Locate the cell with the specified text and output its (x, y) center coordinate. 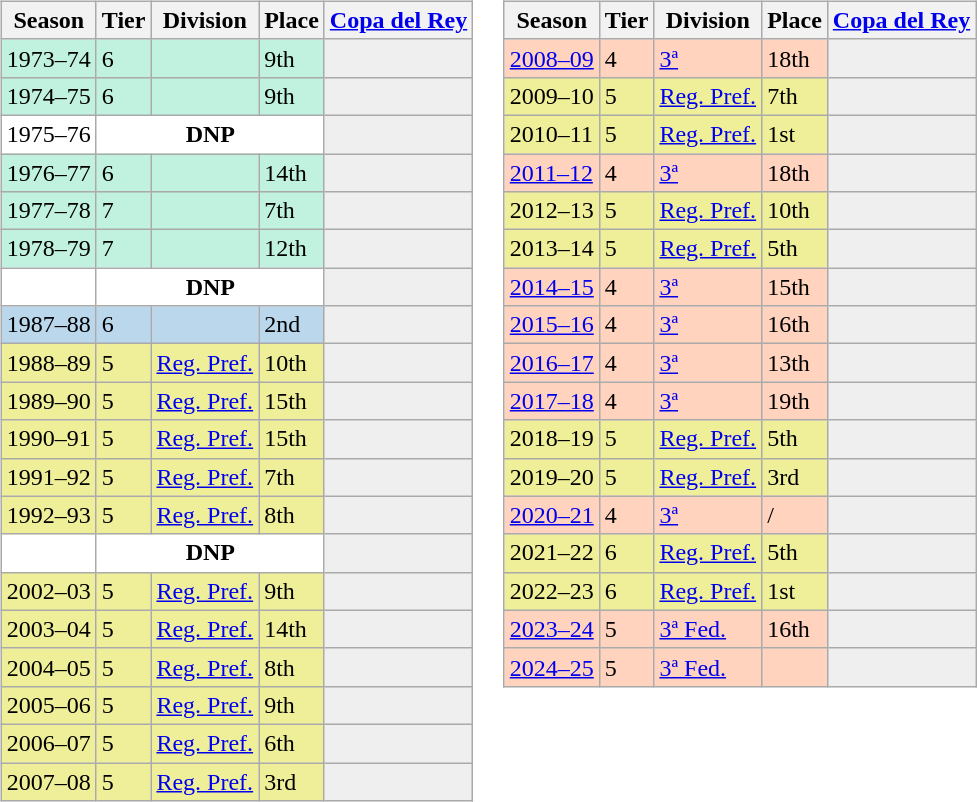
1992–93 (48, 515)
/ (795, 515)
1987–88 (48, 325)
12th (292, 249)
2002–03 (48, 591)
1978–79 (48, 249)
6th (292, 743)
1976–77 (48, 173)
2024–25 (552, 667)
13th (795, 363)
1989–90 (48, 401)
2005–06 (48, 705)
1973–74 (48, 58)
2008–09 (552, 58)
2003–04 (48, 629)
2007–08 (48, 781)
2016–17 (552, 363)
2nd (292, 325)
2006–07 (48, 743)
2013–14 (552, 249)
19th (795, 401)
2021–22 (552, 553)
2020–21 (552, 515)
2022–23 (552, 591)
2009–10 (552, 96)
2012–13 (552, 211)
2011–12 (552, 173)
1991–92 (48, 477)
2018–19 (552, 439)
2014–15 (552, 287)
1977–78 (48, 211)
2019–20 (552, 477)
2017–18 (552, 401)
2023–24 (552, 629)
2010–11 (552, 134)
1988–89 (48, 363)
2004–05 (48, 667)
2015–16 (552, 325)
1974–75 (48, 96)
1975–76 (48, 134)
1990–91 (48, 439)
